Determine the (X, Y) coordinate at the center of the cell enclosing the given text.  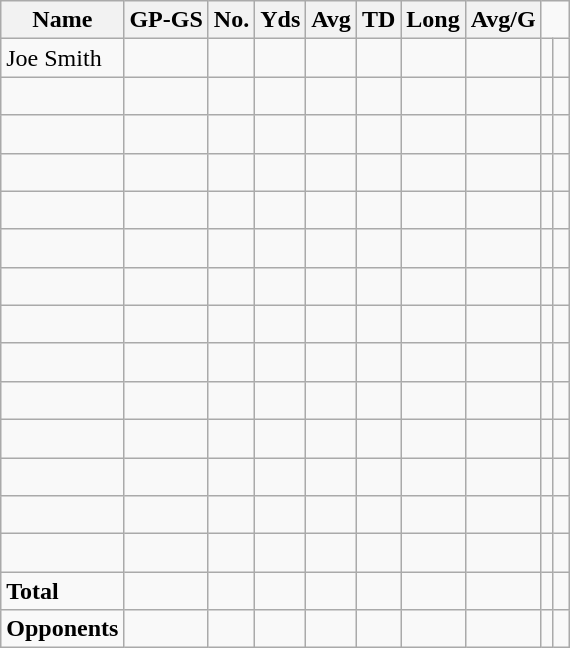
GP-GS (166, 20)
TD (378, 20)
Opponents (62, 629)
Avg/G (503, 20)
Name (62, 20)
Long (433, 20)
No. (231, 20)
Joe Smith (62, 58)
Yds (280, 20)
Avg (332, 20)
Total (62, 591)
